Identify which cell holds the provided text, then report its [x, y] central coordinate. 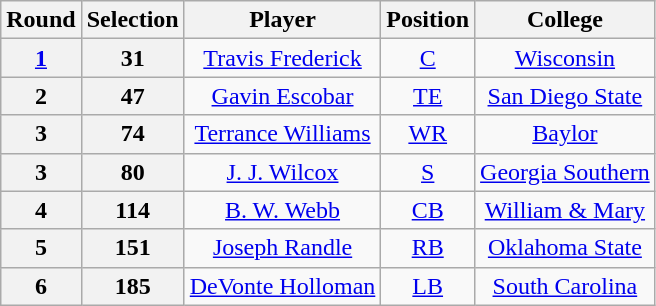
TE [428, 96]
CB [428, 210]
DeVonte Holloman [282, 286]
San Diego State [566, 96]
Terrance Williams [282, 134]
4 [41, 210]
1 [41, 58]
74 [132, 134]
114 [132, 210]
C [428, 58]
47 [132, 96]
Travis Frederick [282, 58]
Baylor [566, 134]
80 [132, 172]
B. W. Webb [282, 210]
South Carolina [566, 286]
Player [282, 20]
185 [132, 286]
Selection [132, 20]
Wisconsin [566, 58]
Oklahoma State [566, 248]
WR [428, 134]
Gavin Escobar [282, 96]
J. J. Wilcox [282, 172]
William & Mary [566, 210]
5 [41, 248]
151 [132, 248]
Georgia Southern [566, 172]
LB [428, 286]
6 [41, 286]
Joseph Randle [282, 248]
RB [428, 248]
College [566, 20]
S [428, 172]
31 [132, 58]
Round [41, 20]
2 [41, 96]
Position [428, 20]
